From the cell containing the given text, extract its center point as (x, y) coordinate. 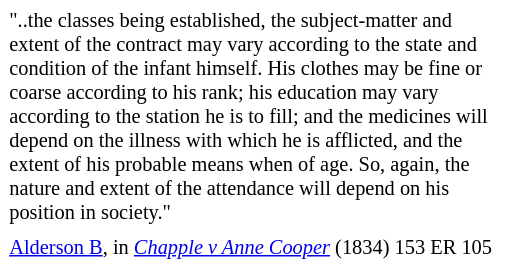
Alderson B, in Chapple v Anne Cooper (1834) 153 ER 105 (256, 248)
